Find where the given text appears and provide that cell's center as (x, y) coordinate. 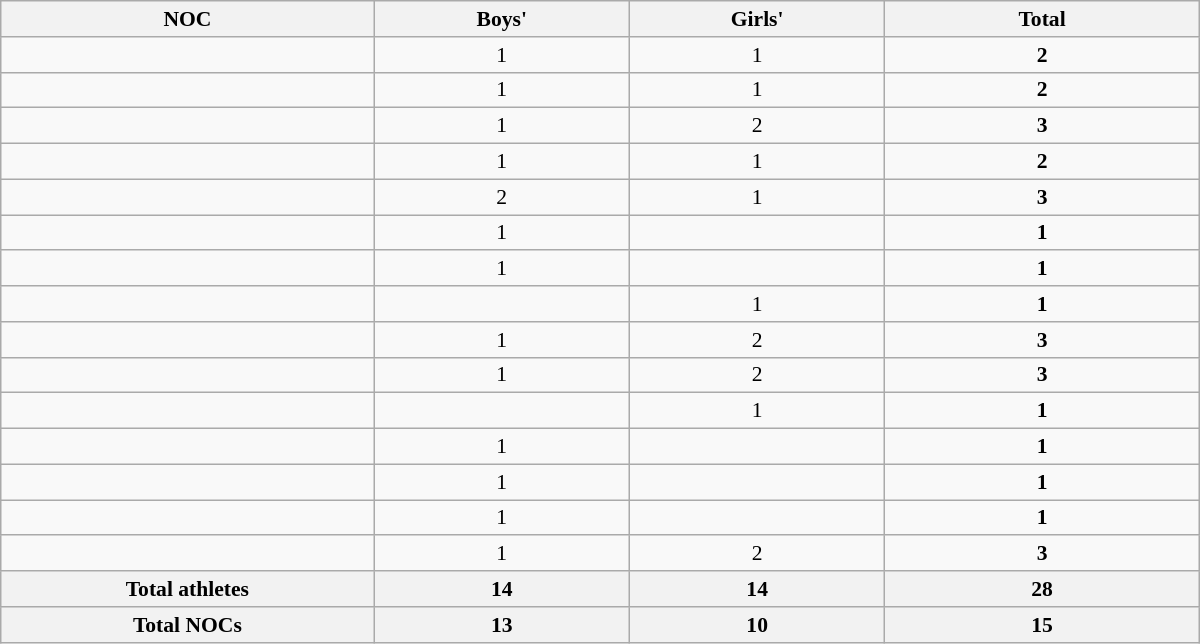
10 (756, 625)
Total athletes (188, 589)
15 (1042, 625)
Total (1042, 19)
NOC (188, 19)
Boys' (502, 19)
13 (502, 625)
28 (1042, 589)
Girls' (756, 19)
Total NOCs (188, 625)
